Determine the [x, y] coordinate at the center of the cell enclosing the given text.  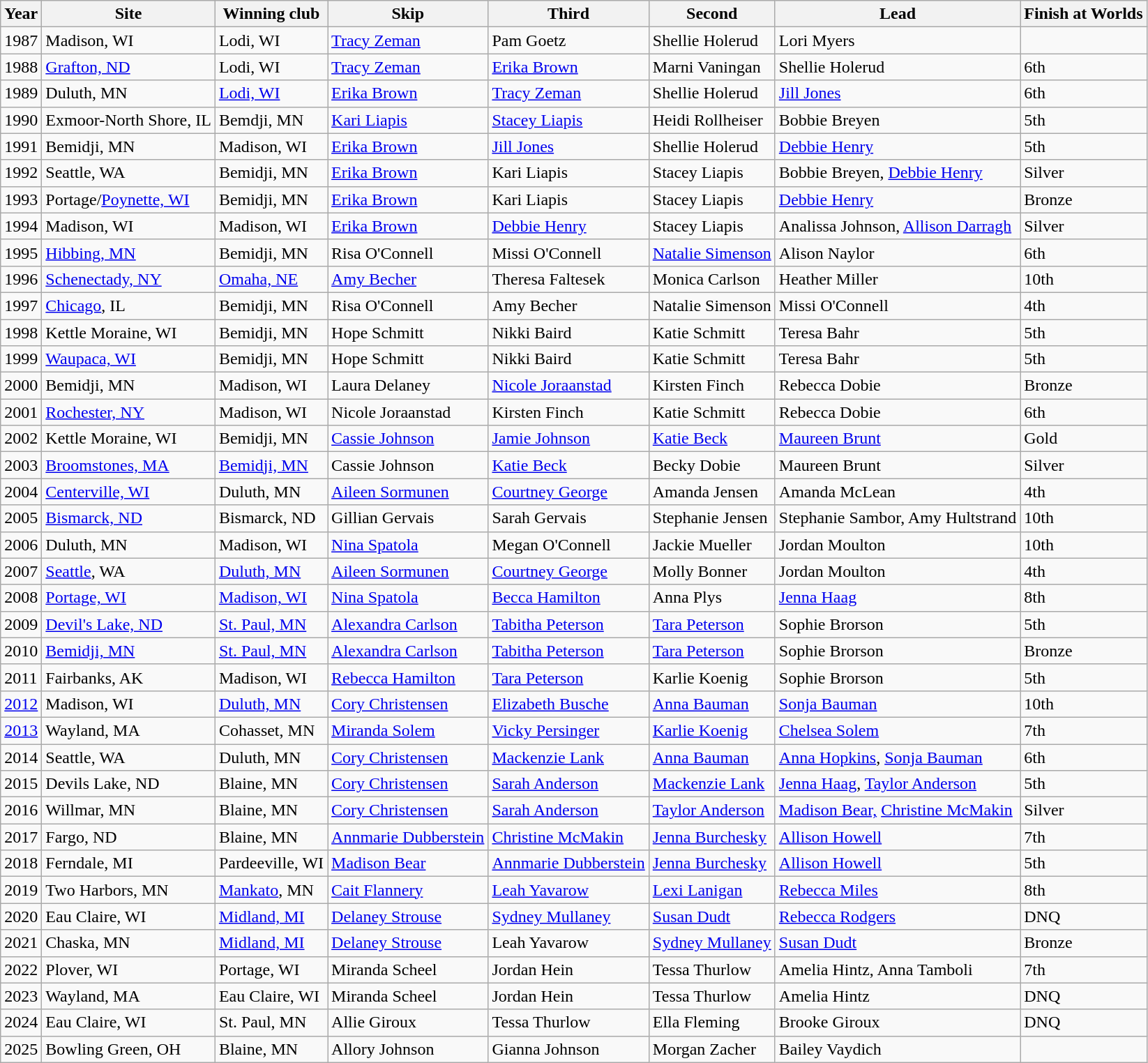
Jackie Mueller [711, 545]
2016 [21, 811]
Skip [408, 14]
Taylor Anderson [711, 811]
1996 [21, 279]
Monica Carlson [711, 279]
Third [568, 14]
Sonja Bauman [897, 704]
2011 [21, 677]
Madison Bear [408, 864]
Finish at Worlds [1084, 14]
Omaha, NE [271, 279]
2003 [21, 465]
1987 [21, 40]
Pam Goetz [568, 40]
Grafton, ND [128, 67]
Fairbanks, AK [128, 677]
2006 [21, 545]
Becca Hamilton [568, 598]
Portage/Poynette, WI [128, 199]
Amelia Hintz, Anna Tamboli [897, 970]
Cohasset, MN [271, 730]
Willmar, MN [128, 811]
Cait Flannery [408, 890]
Heather Miller [897, 279]
1999 [21, 359]
Marni Vaningan [711, 67]
2022 [21, 970]
1989 [21, 93]
2007 [21, 571]
Vicky Persinger [568, 730]
2021 [21, 943]
Chicago, IL [128, 306]
Gold [1084, 439]
2013 [21, 730]
Exmoor-North Shore, IL [128, 120]
Lead [897, 14]
Bobbie Breyen, Debbie Henry [897, 173]
Morgan Zacher [711, 1049]
1995 [21, 252]
Megan O'Connell [568, 545]
2009 [21, 624]
Alison Naylor [897, 252]
1991 [21, 146]
Hibbing, MN [128, 252]
Waupaca, WI [128, 359]
Rebecca Miles [897, 890]
1992 [21, 173]
Lori Myers [897, 40]
Bowling Green, OH [128, 1049]
Madison Bear, Christine McMakin [897, 811]
Bailey Vaydich [897, 1049]
Jenna Haag [897, 598]
2002 [21, 439]
Ferndale, MI [128, 864]
Becky Dobie [711, 465]
Second [711, 14]
Christine McMakin [568, 837]
Devil's Lake, ND [128, 624]
Two Harbors, MN [128, 890]
Brooke Giroux [897, 1023]
Gianna Johnson [568, 1049]
2000 [21, 386]
Amelia Hintz [897, 996]
2004 [21, 492]
1990 [21, 120]
Mankato, MN [271, 890]
2010 [21, 651]
2023 [21, 996]
Anna Plys [711, 598]
Pardeeville, WI [271, 864]
Chaska, MN [128, 943]
2020 [21, 917]
2025 [21, 1049]
Allory Johnson [408, 1049]
Allie Giroux [408, 1023]
Site [128, 14]
2018 [21, 864]
2008 [21, 598]
Molly Bonner [711, 571]
Heidi Rollheiser [711, 120]
Amanda Jensen [711, 492]
2019 [21, 890]
Theresa Faltesek [568, 279]
Chelsea Solem [897, 730]
Plover, WI [128, 970]
Elizabeth Busche [568, 704]
Laura Delaney [408, 386]
Stephanie Sambor, Amy Hultstrand [897, 518]
Miranda Solem [408, 730]
Amanda McLean [897, 492]
Rebecca Hamilton [408, 677]
1988 [21, 67]
Gillian Gervais [408, 518]
Rebecca Rodgers [897, 917]
2012 [21, 704]
Anna Hopkins, Sonja Bauman [897, 757]
Rochester, NY [128, 412]
Year [21, 14]
Schenectady, NY [128, 279]
1998 [21, 333]
Bobbie Breyen [897, 120]
Centerville, WI [128, 492]
2024 [21, 1023]
1993 [21, 199]
Lexi Lanigan [711, 890]
1997 [21, 306]
Jenna Haag, Taylor Anderson [897, 784]
Fargo, ND [128, 837]
Bemdji, MN [271, 120]
Ella Fleming [711, 1023]
2015 [21, 784]
Sarah Gervais [568, 518]
2005 [21, 518]
2014 [21, 757]
1994 [21, 226]
Winning club [271, 14]
Analissa Johnson, Allison Darragh [897, 226]
Broomstones, MA [128, 465]
2001 [21, 412]
Jamie Johnson [568, 439]
Stephanie Jensen [711, 518]
Devils Lake, ND [128, 784]
2017 [21, 837]
